For the text-containing cell, return its midpoint in [x, y] coordinate format. 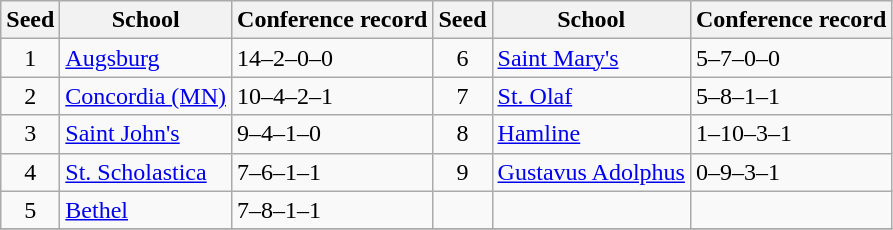
6 [462, 58]
5 [30, 210]
Augsburg [146, 58]
7 [462, 96]
8 [462, 134]
14–2–0–0 [332, 58]
7–6–1–1 [332, 172]
7–8–1–1 [332, 210]
Saint John's [146, 134]
5–7–0–0 [790, 58]
2 [30, 96]
3 [30, 134]
Gustavus Adolphus [591, 172]
Hamline [591, 134]
9 [462, 172]
1 [30, 58]
1–10–3–1 [790, 134]
St. Olaf [591, 96]
St. Scholastica [146, 172]
Saint Mary's [591, 58]
Concordia (MN) [146, 96]
4 [30, 172]
Bethel [146, 210]
10–4–2–1 [332, 96]
9–4–1–0 [332, 134]
0–9–3–1 [790, 172]
5–8–1–1 [790, 96]
